Return the (X, Y) coordinate for the center point of the cell that contains the specified text.  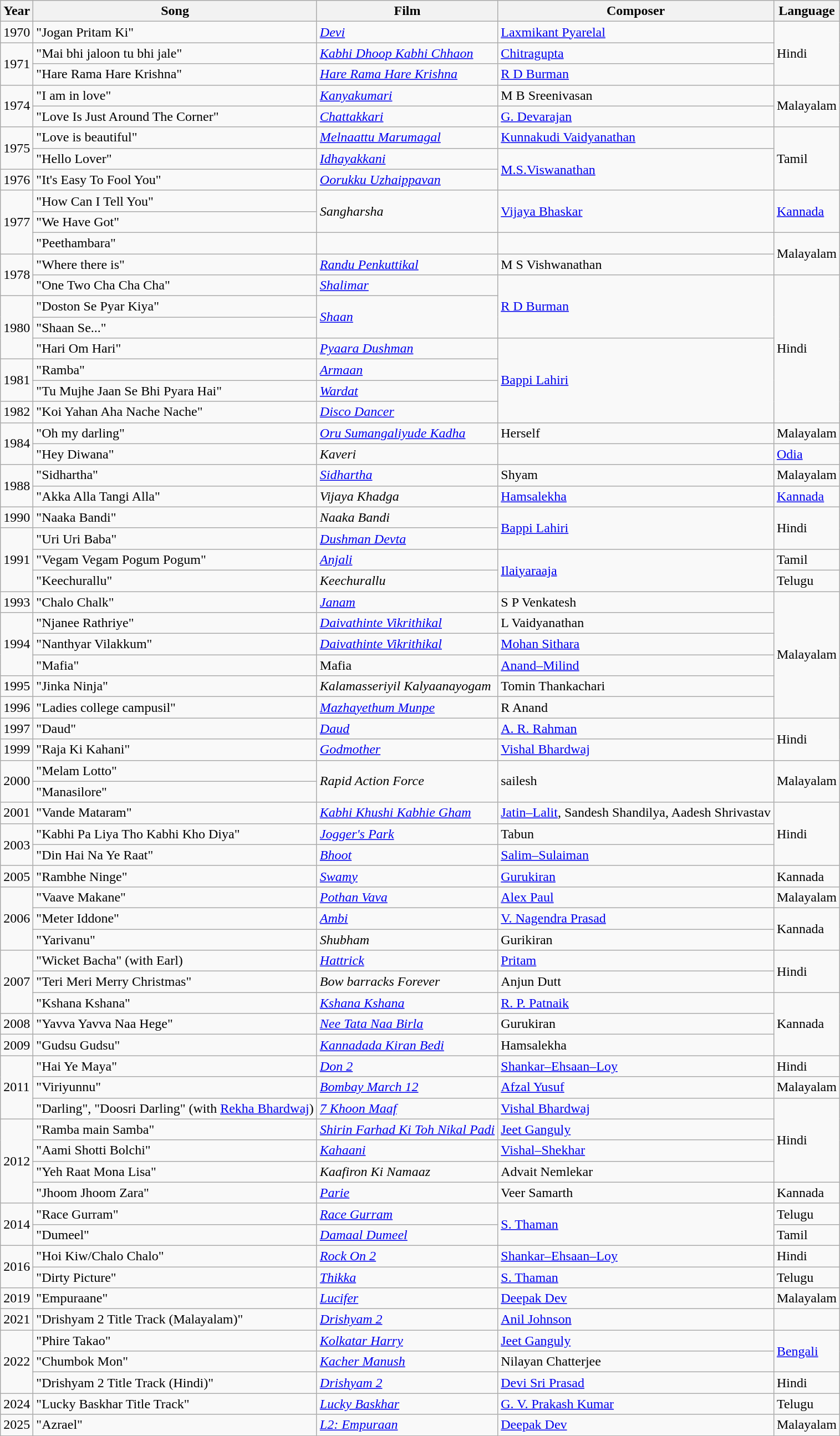
Kolkatar Harry (407, 1341)
"Hey Diwana" (175, 454)
"Manasilore" (175, 792)
Kaveri (407, 454)
M.S.Viswanathan (636, 169)
V. Nagendra Prasad (636, 918)
Bengali (806, 1351)
2025 (17, 1425)
2019 (17, 1298)
"Meter Iddone" (175, 918)
"We Have Got" (175, 222)
"Love is beautiful" (175, 138)
Keechurallu (407, 580)
Shaan (407, 317)
Swamy (407, 876)
Hattrick (407, 961)
Don 2 (407, 1066)
"Viriyunnu" (175, 1087)
Composer (636, 11)
Dushman Devta (407, 538)
Anand–Milind (636, 665)
2022 (17, 1362)
"Nanthyar Vilakkum" (175, 644)
Shubham (407, 940)
"Hare Rama Hare Krishna" (175, 74)
"Oh my darling" (175, 433)
Sidhartha (407, 475)
Jatin–Lalit, Sandesh Shandilya, Aadesh Shrivastav (636, 813)
"Ramba" (175, 370)
1971 (17, 64)
1994 (17, 644)
"It's Easy To Fool You" (175, 180)
Idhayakkani (407, 159)
1999 (17, 750)
A. R. Rahman (636, 729)
"Koi Yahan Aha Nache Nache" (175, 412)
"Vande Mataram" (175, 813)
Language (806, 11)
"Wicket Bacha" (with Earl) (175, 961)
Oru Sumangaliyude Kadha (407, 433)
Rapid Action Force (407, 781)
1988 (17, 486)
R Anand (636, 707)
"Vaave Makane" (175, 897)
"Teri Meri Merry Christmas" (175, 982)
L2: Empuraan (407, 1425)
"Uri Uri Baba" (175, 538)
Kunnakudi Vaidyanathan (636, 138)
Melnaattu Marumagal (407, 138)
Veer Samarth (636, 1193)
Kabhi Dhoop Kabhi Chhaon (407, 53)
1974 (17, 106)
"Chumbok Mon" (175, 1362)
Alex Paul (636, 897)
Kalamasseriyil Kalyaanayogam (407, 686)
"Sidhartha" (175, 475)
Randu Penkuttikal (407, 264)
Devi (407, 32)
2000 (17, 781)
"Yavva Yavva Naa Hege" (175, 1024)
Kacher Manush (407, 1362)
"One Two Cha Cha Cha" (175, 286)
"Daud" (175, 729)
Mafia (407, 665)
Advait Nemlekar (636, 1172)
Devi Sri Prasad (636, 1383)
2016 (17, 1266)
1990 (17, 517)
Salim–Sulaiman (636, 855)
Wardat (407, 391)
Daud (407, 729)
R. P. Patnaik (636, 1003)
Film (407, 11)
Kabhi Khushi Kabhie Gham (407, 813)
Kahaani (407, 1150)
"Hari Om Hari" (175, 349)
"Hoi Kiw/Chalo Chalo" (175, 1256)
Herself (636, 433)
Naaka Bandi (407, 517)
"Lucky Baskhar Title Track" (175, 1404)
L Vaidyanathan (636, 623)
2011 (17, 1087)
1976 (17, 180)
G. V. Prakash Kumar (636, 1404)
1993 (17, 602)
1996 (17, 707)
Odia (806, 454)
1975 (17, 148)
"Naaka Bandi" (175, 517)
Pothan Vava (407, 897)
"Jhoom Jhoom Zara" (175, 1193)
Chattakkari (407, 116)
Shyam (636, 475)
"Tu Mujhe Jaan Se Bhi Pyara Hai" (175, 391)
1977 (17, 222)
Gurikiran (636, 940)
2001 (17, 813)
Anjun Dutt (636, 982)
Vijaya Bhaskar (636, 211)
"Akka Alla Tangi Alla" (175, 496)
Oorukku Uzhaippavan (407, 180)
"Shaan Se..." (175, 328)
Lucifer (407, 1298)
1970 (17, 32)
"Race Gurram" (175, 1214)
1981 (17, 380)
"Kshana Kshana" (175, 1003)
Anil Johnson (636, 1320)
1991 (17, 559)
"Mafia" (175, 665)
"Peethambara" (175, 243)
Bow barracks Forever (407, 982)
Nilayan Chatterjee (636, 1362)
"Doston Se Pyar Kiya" (175, 307)
Ambi (407, 918)
1978 (17, 275)
"Raja Ki Kahani" (175, 750)
2003 (17, 844)
Rock On 2 (407, 1256)
Tomin Thankachari (636, 686)
Song (175, 11)
Kaafiron Ki Namaaz (407, 1172)
"How Can I Tell You" (175, 201)
1997 (17, 729)
2014 (17, 1224)
Kanyakumari (407, 95)
Bombay March 12 (407, 1087)
"Din Hai Na Ye Raat" (175, 855)
Ilaiyaraaja (636, 570)
Vijaya Khadga (407, 496)
"Yeh Raat Mona Lisa" (175, 1172)
Anjali (407, 559)
"Drishyam 2 Title Track (Malayalam)" (175, 1320)
Race Gurram (407, 1214)
sailesh (636, 781)
"Jinka Ninja" (175, 686)
"Empuraane" (175, 1298)
Vishal–Shekhar (636, 1150)
"Dumeel" (175, 1235)
Pritam (636, 961)
M S Vishwanathan (636, 264)
Kannadada Kiran Bedi (407, 1045)
Parie (407, 1193)
"Keechurallu" (175, 580)
2021 (17, 1320)
"Chalo Chalk" (175, 602)
"Where there is" (175, 264)
"Yarivanu" (175, 940)
Laxmikant Pyarelal (636, 32)
Shalimar (407, 286)
Sangharsha (407, 211)
1980 (17, 328)
Year (17, 11)
Pyaara Dushman (407, 349)
"Njanee Rathriye" (175, 623)
Armaan (407, 370)
"Jogan Pritam Ki" (175, 32)
"Hello Lover" (175, 159)
Damaal Dumeel (407, 1235)
M B Sreenivasan (636, 95)
"Ramba main Samba" (175, 1129)
2005 (17, 876)
Godmother (407, 750)
2006 (17, 918)
Lucky Baskhar (407, 1404)
Disco Dancer (407, 412)
S P Venkatesh (636, 602)
"Mai bhi jaloon tu bhi jale" (175, 53)
"Vegam Vegam Pogum Pogum" (175, 559)
"Darling", "Doosri Darling" (with Rekha Bhardwaj) (175, 1108)
"I am in love" (175, 95)
Mohan Sithara (636, 644)
"Drishyam 2 Title Track (Hindi)" (175, 1383)
G. Devarajan (636, 116)
Jogger's Park (407, 834)
1995 (17, 686)
"Love Is Just Around The Corner" (175, 116)
"Gudsu Gudsu" (175, 1045)
Thikka (407, 1277)
1982 (17, 412)
"Ladies college campusil" (175, 707)
Hare Rama Hare Krishna (407, 74)
"Rambhe Ninge" (175, 876)
Janam (407, 602)
Bhoot (407, 855)
"Phire Takao" (175, 1341)
2009 (17, 1045)
2007 (17, 982)
"Aami Shotti Bolchi" (175, 1150)
Mazhayethum Munpe (407, 707)
2012 (17, 1161)
Afzal Yusuf (636, 1087)
Nee Tata Naa Birla (407, 1024)
"Hai Ye Maya" (175, 1066)
"Dirty Picture" (175, 1277)
"Kabhi Pa Liya Tho Kabhi Kho Diya" (175, 834)
"Melam Lotto" (175, 771)
Tabun (636, 834)
7 Khoon Maaf (407, 1108)
"Azrael" (175, 1425)
Kshana Kshana (407, 1003)
2024 (17, 1404)
Chitragupta (636, 53)
1984 (17, 444)
Shirin Farhad Ki Toh Nikal Padi (407, 1129)
2008 (17, 1024)
